Find where the given text appears and provide that cell's center as (x, y) coordinate. 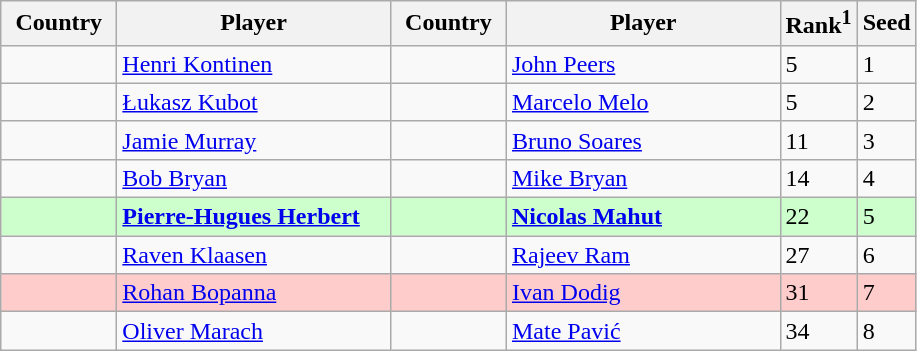
3 (886, 140)
Łukasz Kubot (254, 102)
1 (886, 64)
Mate Pavić (643, 331)
14 (818, 178)
6 (886, 255)
Seed (886, 24)
Mike Bryan (643, 178)
8 (886, 331)
Marcelo Melo (643, 102)
27 (818, 255)
22 (818, 217)
31 (818, 293)
Ivan Dodig (643, 293)
Nicolas Mahut (643, 217)
Rajeev Ram (643, 255)
2 (886, 102)
Henri Kontinen (254, 64)
11 (818, 140)
Bruno Soares (643, 140)
Oliver Marach (254, 331)
Jamie Murray (254, 140)
Bob Bryan (254, 178)
Raven Klaasen (254, 255)
7 (886, 293)
Rank1 (818, 24)
Pierre-Hugues Herbert (254, 217)
34 (818, 331)
John Peers (643, 64)
Rohan Bopanna (254, 293)
4 (886, 178)
